Identify which cell holds the provided text, then report its [x, y] central coordinate. 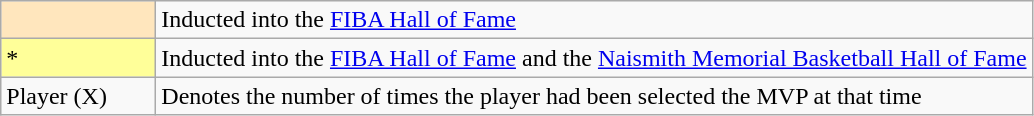
Inducted into the FIBA Hall of Fame and the Naismith Memorial Basketball Hall of Fame [594, 58]
* [78, 58]
Inducted into the FIBA Hall of Fame [594, 20]
Denotes the number of times the player had been selected the MVP at that time [594, 96]
Player (X) [78, 96]
